Scan for the cell matching the given text and deliver its [x, y] coordinate at center. 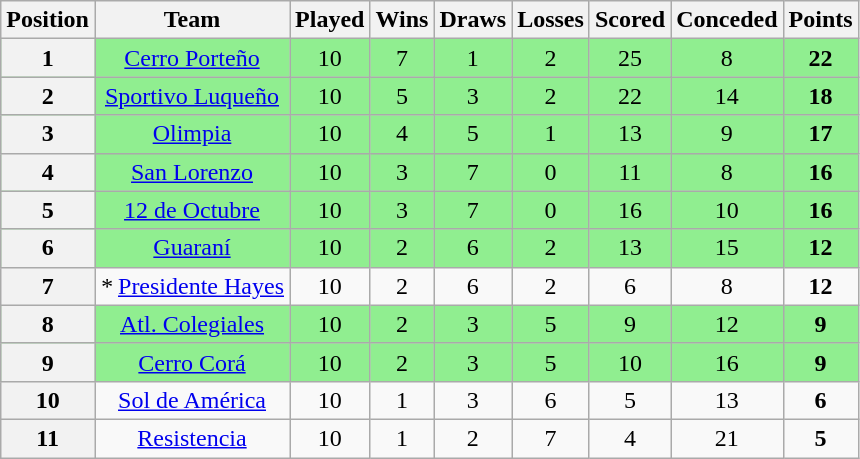
Wins [402, 20]
Conceded [727, 20]
San Lorenzo [192, 172]
21 [727, 438]
Sol de América [192, 400]
Position [48, 20]
Resistencia [192, 438]
Played [330, 20]
17 [820, 134]
Guaraní [192, 248]
25 [630, 58]
Sportivo Luqueño [192, 96]
Points [820, 20]
14 [727, 96]
18 [820, 96]
Scored [630, 20]
Cerro Porteño [192, 58]
Atl. Colegiales [192, 324]
Olimpia [192, 134]
* Presidente Hayes [192, 286]
Draws [473, 20]
12 de Octubre [192, 210]
Team [192, 20]
Cerro Corá [192, 362]
15 [727, 248]
Losses [551, 20]
